Return [x, y] of the center of cell containing provided text 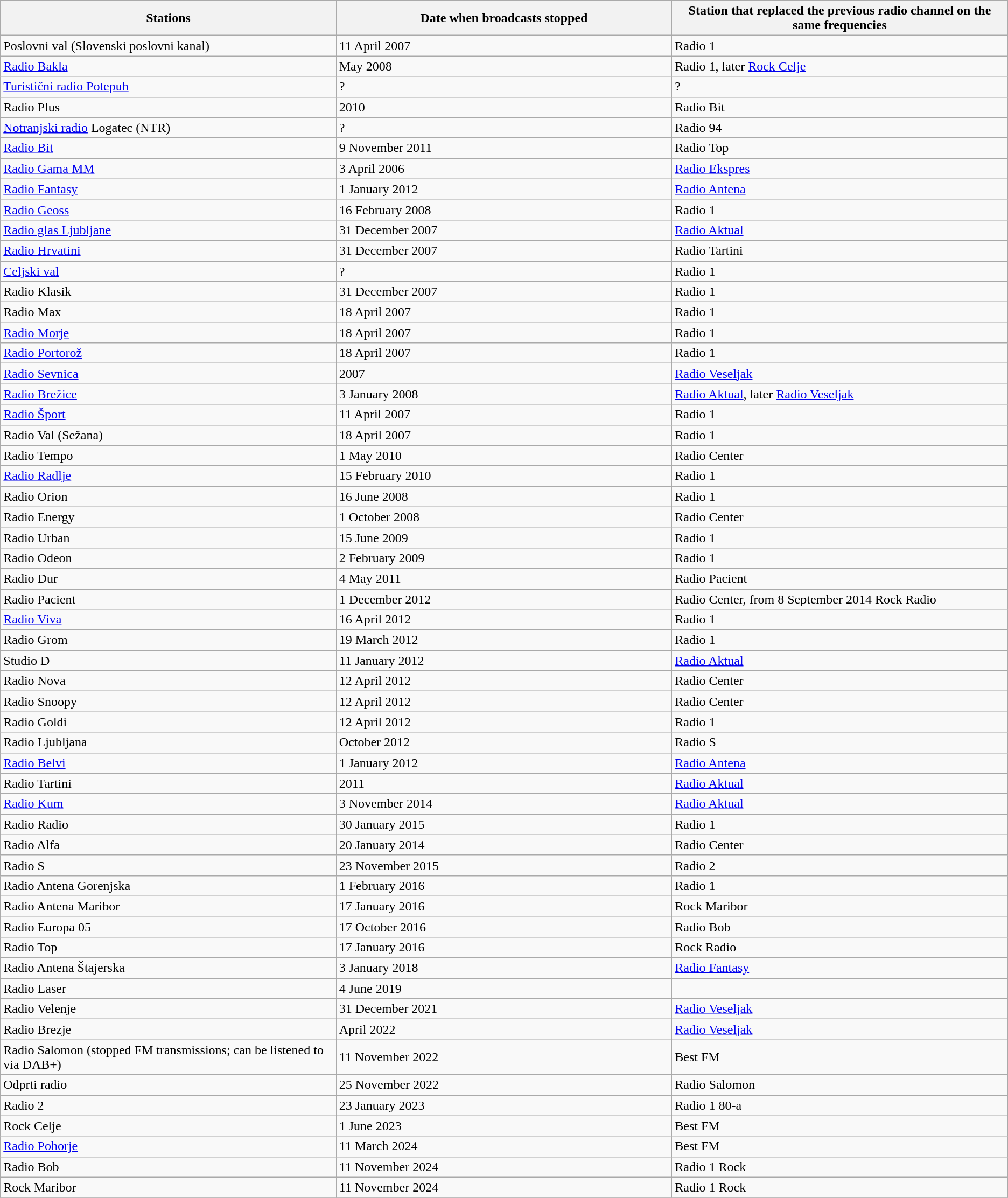
3 November 2014 [504, 804]
Rock Radio [840, 948]
Radio Morje [168, 333]
20 January 2014 [504, 845]
Rock Celje [168, 1126]
11 March 2024 [504, 1146]
11 November 2022 [504, 1057]
Station that replaced the previous radio channel on the same frequencies [840, 18]
Radio Plus [168, 107]
4 June 2019 [504, 989]
Radio Dur [168, 578]
Radio Geoss [168, 209]
Celjski val [168, 271]
Radio Tempo [168, 456]
Radio Max [168, 312]
Radio Pohorje [168, 1146]
Radio Odeon [168, 558]
Studio D [168, 661]
Stations [168, 18]
Radio Alfa [168, 845]
Radio 1, later Rock Celje [840, 66]
Radio Radlje [168, 476]
Radio Orion [168, 496]
Radio Viva [168, 620]
3 April 2006 [504, 169]
Radio Kum [168, 804]
Radio Val (Sežana) [168, 435]
23 January 2023 [504, 1105]
Radio Hrvatini [168, 250]
Notranjski radio Logatec (NTR) [168, 128]
15 June 2009 [504, 537]
Radio Goldi [168, 722]
Radio 94 [840, 128]
Radio Laser [168, 989]
4 May 2011 [504, 578]
11 January 2012 [504, 661]
Radio Brezje [168, 1029]
Radio 1 80-a [840, 1105]
Radio Antena Štajerska [168, 968]
Radio Antena Gorenjska [168, 886]
Radio Radio [168, 824]
1 October 2008 [504, 517]
1 February 2016 [504, 886]
Radio glas Ljubljane [168, 230]
Radio Bakla [168, 66]
19 March 2012 [504, 640]
16 June 2008 [504, 496]
Radio Urban [168, 537]
Radio Salomon (stopped FM transmissions; can be listened to via DAB+) [168, 1057]
Poslovni val (Slovenski poslovni kanal) [168, 46]
Radio Center, from 8 September 2014 Rock Radio [840, 599]
Radio Ljubljana [168, 742]
Radio Energy [168, 517]
3 January 2008 [504, 394]
October 2012 [504, 742]
1 May 2010 [504, 456]
April 2022 [504, 1029]
Radio Velenje [168, 1009]
Radio Belvi [168, 763]
31 December 2021 [504, 1009]
Radio Brežice [168, 394]
Date when broadcasts stopped [504, 18]
2010 [504, 107]
2 February 2009 [504, 558]
16 April 2012 [504, 620]
9 November 2011 [504, 148]
Odprti radio [168, 1085]
Radio Grom [168, 640]
Radio Ekspres [840, 169]
Radio Šport [168, 415]
Radio Snoopy [168, 702]
Radio Europa 05 [168, 927]
May 2008 [504, 66]
Radio Sevnica [168, 374]
30 January 2015 [504, 824]
Turistični radio Potepuh [168, 87]
3 January 2018 [504, 968]
Radio Klasik [168, 292]
1 June 2023 [504, 1126]
Radio Portorož [168, 353]
23 November 2015 [504, 865]
16 February 2008 [504, 209]
2007 [504, 374]
17 October 2016 [504, 927]
Radio Aktual, later Radio Veseljak [840, 394]
Radio Nova [168, 681]
25 November 2022 [504, 1085]
1 December 2012 [504, 599]
Radio Salomon [840, 1085]
15 February 2010 [504, 476]
2011 [504, 783]
Radio Gama MM [168, 169]
Radio Antena Maribor [168, 906]
